Output the [x, y] coordinate of the center of the cell containing the given text.  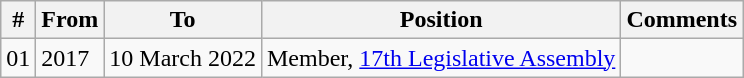
Comments [682, 20]
2017 [70, 58]
To [183, 20]
Member, 17th Legislative Assembly [440, 58]
Position [440, 20]
# [18, 20]
01 [18, 58]
10 March 2022 [183, 58]
From [70, 20]
